Search for the cell housing the specified text and yield its (X, Y) center coordinate. 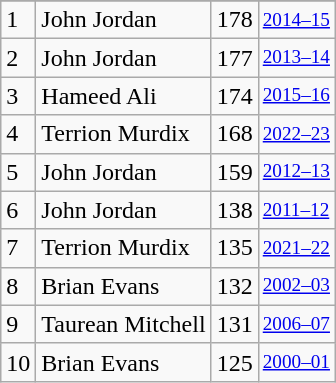
7 (18, 248)
2006–07 (296, 324)
125 (234, 362)
174 (234, 96)
2014–15 (296, 20)
132 (234, 286)
177 (234, 58)
8 (18, 286)
6 (18, 210)
2011–12 (296, 210)
2021–22 (296, 248)
159 (234, 172)
131 (234, 324)
178 (234, 20)
2 (18, 58)
135 (234, 248)
2000–01 (296, 362)
1 (18, 20)
4 (18, 134)
Taurean Mitchell (124, 324)
Hameed Ali (124, 96)
2012–13 (296, 172)
138 (234, 210)
9 (18, 324)
2015–16 (296, 96)
2002–03 (296, 286)
168 (234, 134)
10 (18, 362)
3 (18, 96)
2022–23 (296, 134)
2013–14 (296, 58)
5 (18, 172)
